Detect which cell encompasses the target text, then output its (x, y) center coordinate. 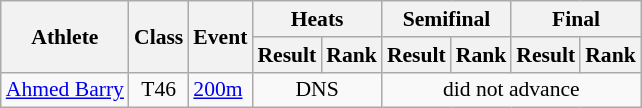
Ahmed Barry (65, 90)
200m (220, 90)
Final (576, 19)
did not advance (512, 90)
Class (158, 36)
Semifinal (446, 19)
Athlete (65, 36)
T46 (158, 90)
Event (220, 36)
DNS (316, 90)
Heats (316, 19)
